Provide the [X, Y] coordinate of the cell's center where the given text is located.  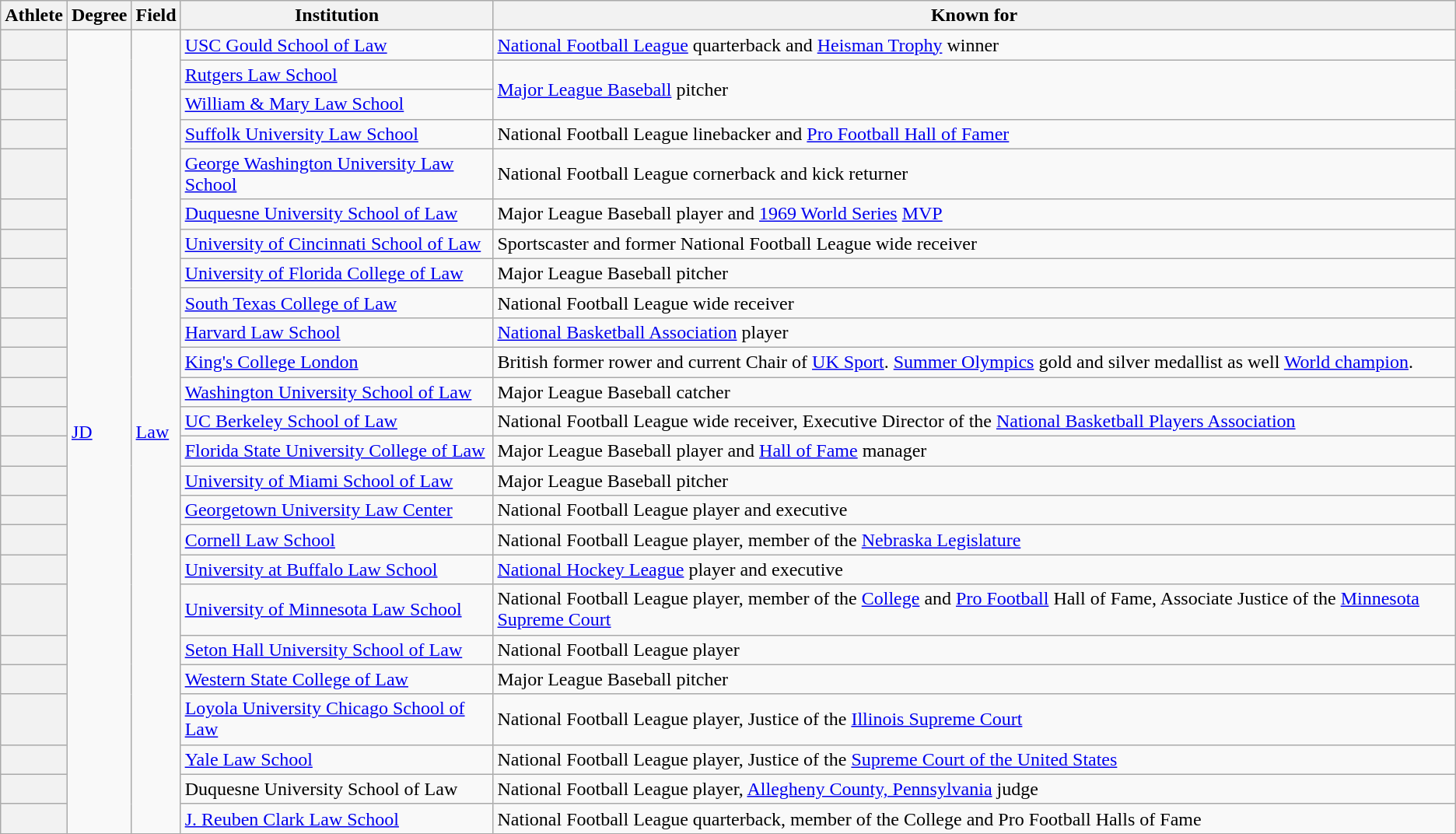
University at Buffalo Law School [337, 569]
National Football League wide receiver, Executive Director of the National Basketball Players Association [974, 422]
King's College London [337, 362]
National Football League linebacker and Pro Football Hall of Famer [974, 134]
Cornell Law School [337, 540]
Athlete [34, 16]
National Basketball Association player [974, 332]
National Football League player and executive [974, 510]
Seton Hall University School of Law [337, 650]
National Football League cornerback and kick returner [974, 174]
University of Minnesota Law School [337, 610]
Yale Law School [337, 759]
National Football League player, member of the Nebraska Legislature [974, 540]
National Football League quarterback and Heisman Trophy winner [974, 45]
Rutgers Law School [337, 75]
Degree [100, 16]
National Football League player, member of the College and Pro Football Hall of Fame, Associate Justice of the Minnesota Supreme Court [974, 610]
National Football League player, Justice of the Supreme Court of the United States [974, 759]
National Football League player, Allegheny County, Pennsylvania judge [974, 789]
Western State College of Law [337, 679]
South Texas College of Law [337, 303]
Major League Baseball player and Hall of Fame manager [974, 451]
UC Berkeley School of Law [337, 422]
University of Miami School of Law [337, 481]
University of Florida College of Law [337, 273]
JD [100, 433]
National Football League player [974, 650]
Washington University School of Law [337, 391]
Georgetown University Law Center [337, 510]
USC Gould School of Law [337, 45]
J. Reuben Clark Law School [337, 818]
Major League Baseball player and 1969 World Series MVP [974, 214]
Harvard Law School [337, 332]
Field [156, 16]
Institution [337, 16]
Florida State University College of Law [337, 451]
National Football League player, Justice of the Illinois Supreme Court [974, 719]
Loyola University Chicago School of Law [337, 719]
Suffolk University Law School [337, 134]
Known for [974, 16]
British former rower and current Chair of UK Sport. Summer Olympics gold and silver medallist as well World champion. [974, 362]
Sportscaster and former National Football League wide receiver [974, 244]
George Washington University Law School [337, 174]
University of Cincinnati School of Law [337, 244]
Major League Baseball catcher [974, 391]
National Football League quarterback, member of the College and Pro Football Halls of Fame [974, 818]
Law [156, 433]
William & Mary Law School [337, 104]
National Hockey League player and executive [974, 569]
National Football League wide receiver [974, 303]
